Scan for the cell matching the given text and deliver its (x, y) coordinate at center. 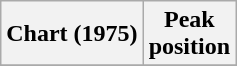
Chart (1975) (72, 34)
Peakposition (189, 34)
